Output the (X, Y) coordinate of the center of the cell containing the given text.  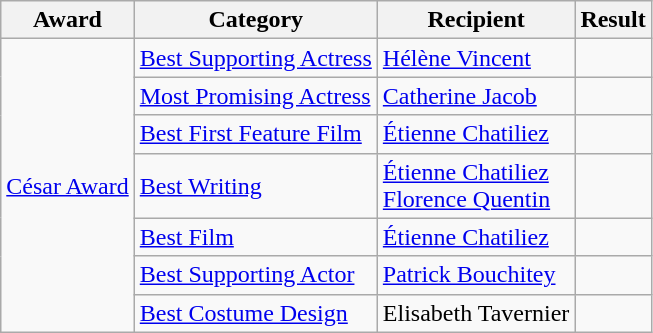
Result (613, 20)
César Award (68, 186)
Best Film (256, 237)
Recipient (476, 20)
Most Promising Actress (256, 96)
Hélène Vincent (476, 58)
Award (68, 20)
Category (256, 20)
Best Costume Design (256, 313)
Elisabeth Tavernier (476, 313)
Best Supporting Actress (256, 58)
Patrick Bouchitey (476, 275)
Catherine Jacob (476, 96)
Étienne Chatiliez Florence Quentin (476, 186)
Best Supporting Actor (256, 275)
Best First Feature Film (256, 134)
Best Writing (256, 186)
